Capture the cell that displays the provided text and extract its [x, y] central coordinate. 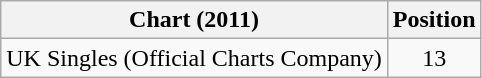
Position [434, 20]
13 [434, 58]
UK Singles (Official Charts Company) [194, 58]
Chart (2011) [194, 20]
